Return (X, Y) of the center of cell containing provided text 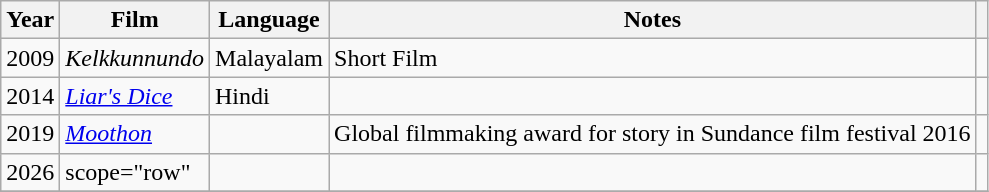
2009 (30, 58)
Language (270, 20)
scope="row" (135, 172)
Liar's Dice (135, 96)
Malayalam (270, 58)
Short Film (653, 58)
Film (135, 20)
Hindi (270, 96)
Moothon (135, 134)
Notes (653, 20)
2019 (30, 134)
2026 (30, 172)
Global filmmaking award for story in Sundance film festival 2016 (653, 134)
2014 (30, 96)
Year (30, 20)
Kelkkunnundo (135, 58)
